Output the [X, Y] coordinate of the center of the cell containing the given text.  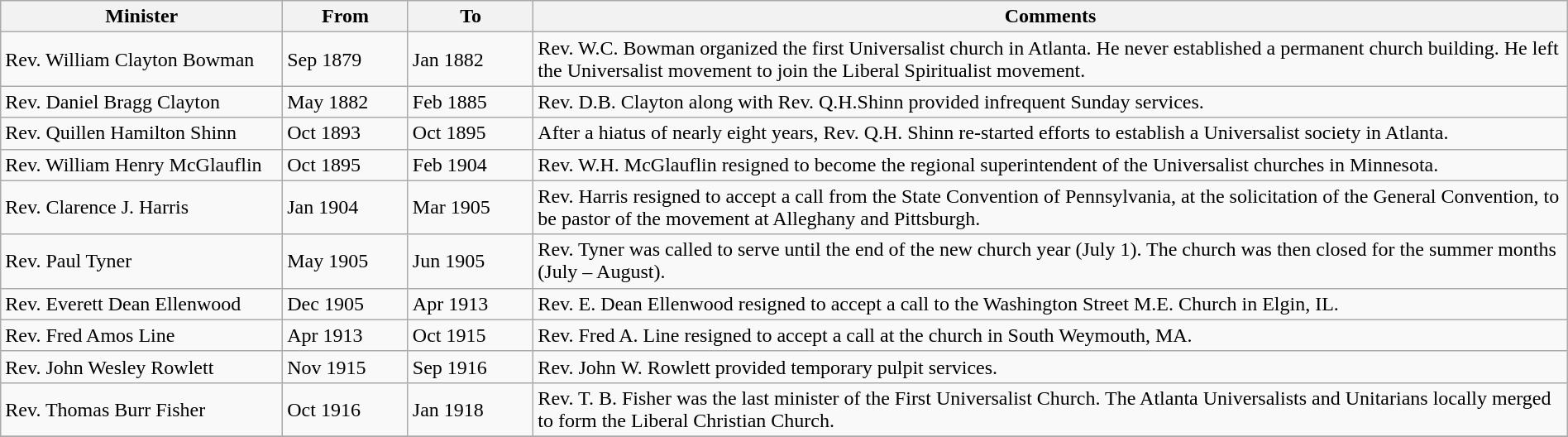
Oct 1916 [346, 409]
Comments [1050, 17]
After a hiatus of nearly eight years, Rev. Q.H. Shinn re-started efforts to establish a Universalist society in Atlanta. [1050, 133]
To [471, 17]
Oct 1915 [471, 335]
Rev. John W. Rowlett provided temporary pulpit services. [1050, 367]
Rev. William Henry McGlauflin [142, 165]
Rev. W.H. McGlauflin resigned to become the regional superintendent of the Universalist churches in Minnesota. [1050, 165]
Rev. Fred A. Line resigned to accept a call at the church in South Weymouth, MA. [1050, 335]
Feb 1885 [471, 102]
Dec 1905 [346, 304]
Nov 1915 [346, 367]
Jan 1918 [471, 409]
Rev. Clarence J. Harris [142, 207]
Rev. Thomas Burr Fisher [142, 409]
From [346, 17]
Jan 1882 [471, 60]
Sep 1916 [471, 367]
Rev. Everett Dean Ellenwood [142, 304]
Rev. Daniel Bragg Clayton [142, 102]
Rev. Tyner was called to serve until the end of the new church year (July 1). The church was then closed for the summer months (July – August). [1050, 262]
Sep 1879 [346, 60]
Rev. John Wesley Rowlett [142, 367]
Rev. Quillen Hamilton Shinn [142, 133]
Rev. Fred Amos Line [142, 335]
Oct 1893 [346, 133]
May 1905 [346, 262]
Mar 1905 [471, 207]
Rev. D.B. Clayton along with Rev. Q.H.Shinn provided infrequent Sunday services. [1050, 102]
May 1882 [346, 102]
Jun 1905 [471, 262]
Rev. William Clayton Bowman [142, 60]
Rev. E. Dean Ellenwood resigned to accept a call to the Washington Street M.E. Church in Elgin, IL. [1050, 304]
Jan 1904 [346, 207]
Feb 1904 [471, 165]
Rev. Paul Tyner [142, 262]
Minister [142, 17]
